Locate the cell with the specified text and output its [X, Y] center coordinate. 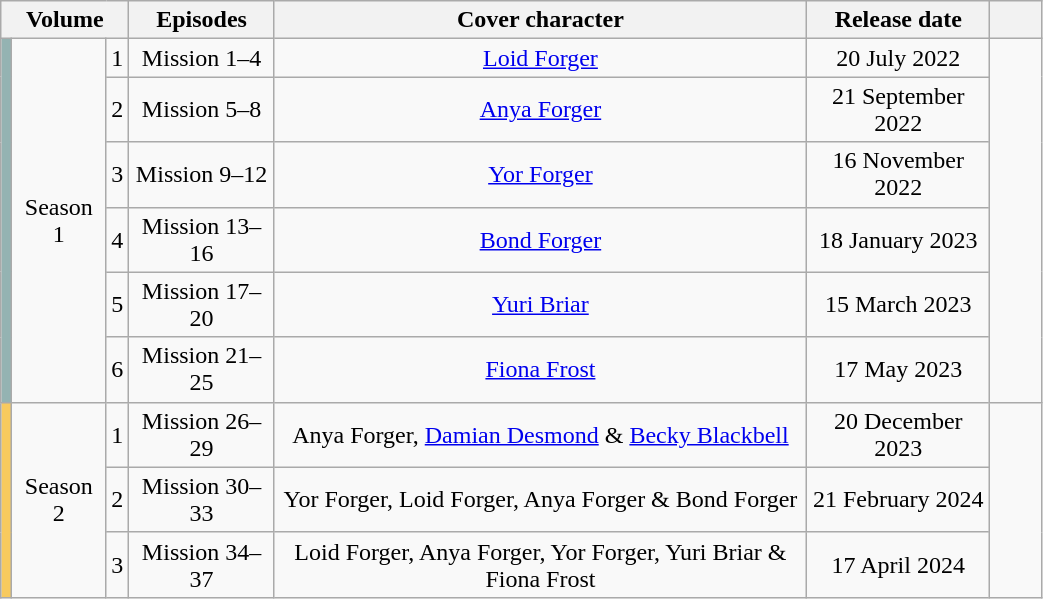
Mission 13–16 [202, 240]
Bond Forger [540, 240]
Loid Forger, Anya Forger, Yor Forger, Yuri Briar & Fiona Frost [540, 564]
5 [118, 304]
17 April 2024 [898, 564]
21 February 2024 [898, 500]
Anya Forger [540, 110]
4 [118, 240]
Mission 26–29 [202, 434]
16 November 2022 [898, 174]
Mission 5–8 [202, 110]
21 September 2022 [898, 110]
20 July 2022 [898, 58]
Loid Forger [540, 58]
Mission 9–12 [202, 174]
Yuri Briar [540, 304]
Season 1 [59, 220]
Release date [898, 20]
Volume [65, 20]
Mission 21–25 [202, 370]
15 March 2023 [898, 304]
Episodes [202, 20]
Yor Forger [540, 174]
Cover character [540, 20]
20 December 2023 [898, 434]
6 [118, 370]
Fiona Frost [540, 370]
Mission 1–4 [202, 58]
17 May 2023 [898, 370]
Yor Forger, Loid Forger, Anya Forger & Bond Forger [540, 500]
Anya Forger, Damian Desmond & Becky Blackbell [540, 434]
18 January 2023 [898, 240]
Season 2 [59, 500]
Mission 17–20 [202, 304]
Mission 34–37 [202, 564]
Mission 30–33 [202, 500]
